Determine the (X, Y) coordinate at the center of the cell enclosing the given text.  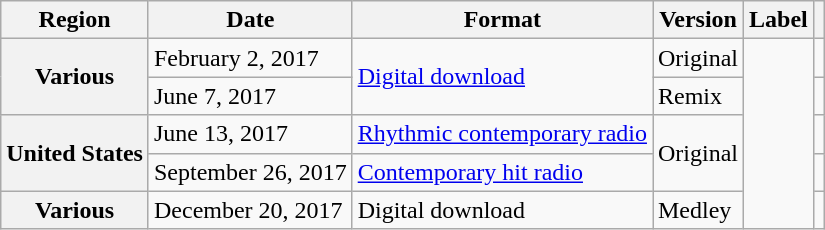
Rhythmic contemporary radio (502, 134)
June 13, 2017 (250, 134)
Version (698, 20)
Medley (698, 210)
Region (75, 20)
September 26, 2017 (250, 172)
Contemporary hit radio (502, 172)
Date (250, 20)
Remix (698, 96)
United States (75, 153)
December 20, 2017 (250, 210)
June 7, 2017 (250, 96)
Format (502, 20)
Label (779, 20)
February 2, 2017 (250, 58)
